Find where the given text appears and provide that cell's center as (X, Y) coordinate. 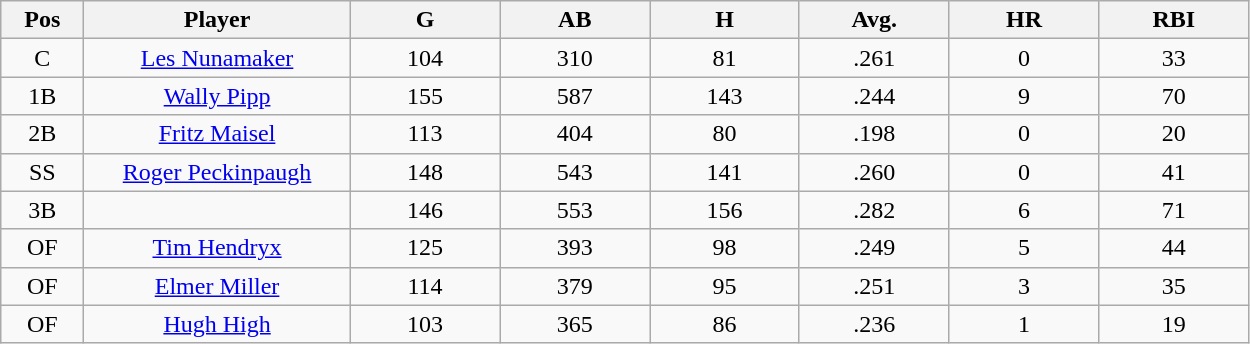
.260 (874, 172)
20 (1174, 134)
C (42, 58)
393 (575, 248)
103 (425, 324)
587 (575, 96)
HR (1024, 20)
404 (575, 134)
Hugh High (217, 324)
104 (425, 58)
SS (42, 172)
2B (42, 134)
95 (725, 286)
143 (725, 96)
125 (425, 248)
3 (1024, 286)
.244 (874, 96)
H (725, 20)
310 (575, 58)
Avg. (874, 20)
148 (425, 172)
3B (42, 210)
553 (575, 210)
Player (217, 20)
.198 (874, 134)
19 (1174, 324)
Les Nunamaker (217, 58)
AB (575, 20)
86 (725, 324)
1B (42, 96)
G (425, 20)
.251 (874, 286)
Fritz Maisel (217, 134)
70 (1174, 96)
9 (1024, 96)
33 (1174, 58)
.261 (874, 58)
41 (1174, 172)
379 (575, 286)
Tim Hendryx (217, 248)
365 (575, 324)
Wally Pipp (217, 96)
81 (725, 58)
543 (575, 172)
Roger Peckinpaugh (217, 172)
35 (1174, 286)
155 (425, 96)
71 (1174, 210)
80 (725, 134)
1 (1024, 324)
RBI (1174, 20)
5 (1024, 248)
113 (425, 134)
6 (1024, 210)
156 (725, 210)
146 (425, 210)
44 (1174, 248)
98 (725, 248)
.236 (874, 324)
.282 (874, 210)
Pos (42, 20)
.249 (874, 248)
Elmer Miller (217, 286)
114 (425, 286)
141 (725, 172)
